Determine the (x, y) coordinate at the center of the cell enclosing the given text.  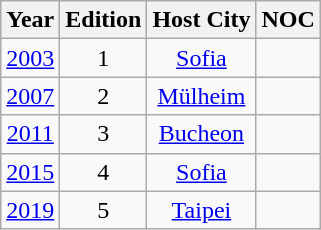
1 (104, 58)
2019 (30, 210)
Bucheon (202, 134)
2 (104, 96)
Edition (104, 20)
2007 (30, 96)
2015 (30, 172)
4 (104, 172)
NOC (288, 20)
5 (104, 210)
Year (30, 20)
3 (104, 134)
Host City (202, 20)
2011 (30, 134)
Mülheim (202, 96)
2003 (30, 58)
Taipei (202, 210)
